Capture the cell that displays the provided text and extract its [X, Y] central coordinate. 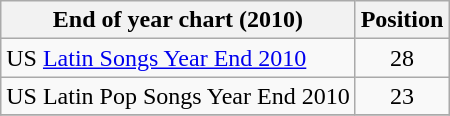
23 [402, 96]
28 [402, 58]
Position [402, 20]
US Latin Songs Year End 2010 [178, 58]
End of year chart (2010) [178, 20]
US Latin Pop Songs Year End 2010 [178, 96]
